Locate the cell with the specified text and output its (X, Y) center coordinate. 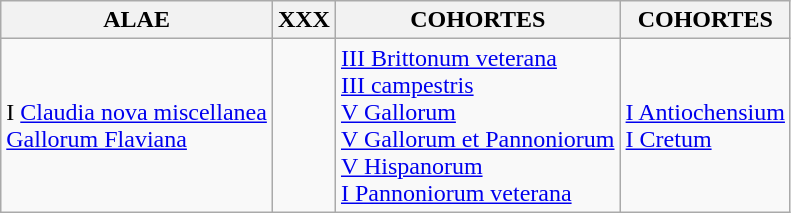
I Antiochensium I Cretum (705, 126)
ALAE (137, 20)
III Brittonum veterana III campestris V Gallorum V Gallorum et PannoniorumV Hispanorum I Pannoniorum veterana (478, 126)
XXX (304, 20)
I Claudia nova miscellaneaGallorum Flaviana (137, 126)
